Detect which cell encompasses the target text, then output its (X, Y) center coordinate. 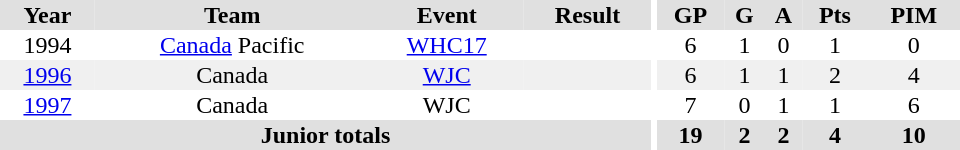
Junior totals (326, 135)
PIM (914, 15)
19 (691, 135)
G (744, 15)
Event (447, 15)
10 (914, 135)
A (784, 15)
Year (48, 15)
WHC17 (447, 45)
Canada Pacific (232, 45)
Result (588, 15)
7 (691, 105)
GP (691, 15)
1996 (48, 75)
Pts (834, 15)
Team (232, 15)
1994 (48, 45)
1997 (48, 105)
